Extract the [x, y] coordinate from the center of the cell holding the provided text.  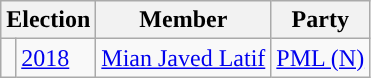
Party [320, 20]
PML (N) [320, 58]
2018 [56, 58]
Mian Javed Latif [184, 58]
Member [184, 20]
Election [48, 20]
